For the text-containing cell, return its midpoint in [x, y] coordinate format. 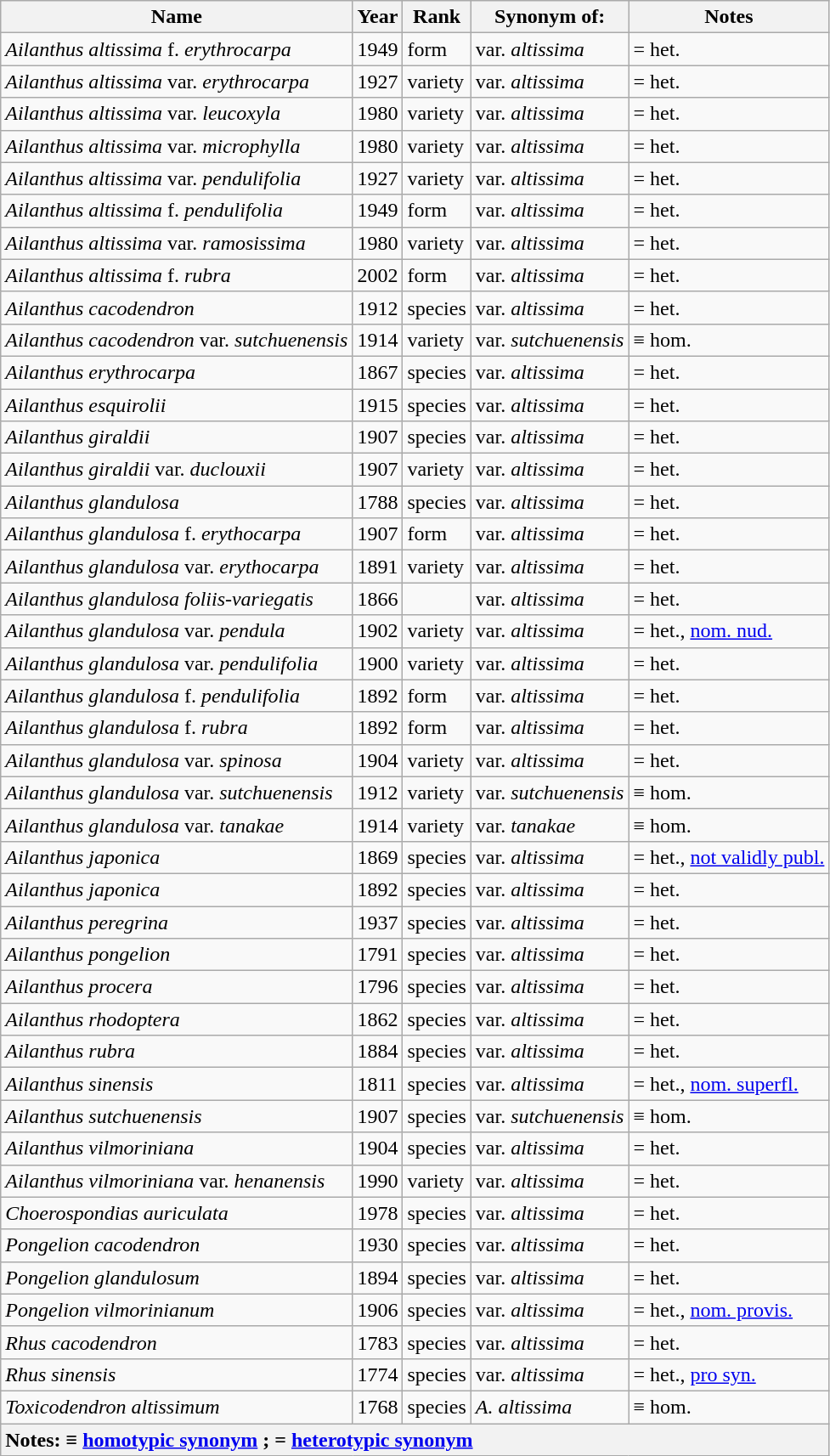
Ailanthus glandulosa var. spinosa [177, 760]
Ailanthus altissima var. leucoxyla [177, 114]
1774 [377, 1374]
var. tanakae [550, 825]
2002 [377, 275]
Ailanthus glandulosa var. pendula [177, 631]
Rhus sinensis [177, 1374]
1783 [377, 1342]
Notes [729, 17]
= het., nom. nud. [729, 631]
Ailanthus sinensis [177, 1084]
Ailanthus rhodoptera [177, 1019]
Name [177, 17]
1891 [377, 567]
Ailanthus glandulosa var. sutchuenensis [177, 793]
1894 [377, 1278]
1915 [377, 405]
Notes: ≡ homotypic synonym ; = heterotypic synonym [415, 1440]
Pongelion glandulosum [177, 1278]
Toxicodendron altissimum [177, 1407]
Ailanthus glandulosa f. pendulifolia [177, 696]
Ailanthus cacodendron [177, 308]
Ailanthus glandulosa [177, 502]
Ailanthus esquirolii [177, 405]
1867 [377, 372]
Ailanthus pongelion [177, 955]
Ailanthus glandulosa var. tanakae [177, 825]
Ailanthus glandulosa f. erythocarpa [177, 534]
1869 [377, 857]
Ailanthus vilmoriniana [177, 1148]
Ailanthus altissima f. rubra [177, 275]
1902 [377, 631]
Ailanthus sutchuenensis [177, 1116]
Rhus cacodendron [177, 1342]
Ailanthus peregrina [177, 922]
Rank [437, 17]
1990 [377, 1181]
= het., pro syn. [729, 1374]
Ailanthus glandulosa var. erythocarpa [177, 567]
Ailanthus altissima f. erythrocarpa [177, 49]
Ailanthus altissima f. pendulifolia [177, 211]
Ailanthus altissima var. microphylla [177, 146]
1811 [377, 1084]
Ailanthus glandulosa foliis-variegatis [177, 599]
Ailanthus glandulosa var. pendulifolia [177, 663]
A. altissima [550, 1407]
Ailanthus erythrocarpa [177, 372]
1978 [377, 1213]
Pongelion vilmorinianum [177, 1310]
Synonym of: [550, 17]
Year [377, 17]
1768 [377, 1407]
Ailanthus cacodendron var. sutchuenensis [177, 340]
Ailanthus giraldii var. duclouxii [177, 470]
1937 [377, 922]
Ailanthus rubra [177, 1052]
Choerospondias auriculata [177, 1213]
Ailanthus altissima var. erythrocarpa [177, 82]
1884 [377, 1052]
1930 [377, 1245]
1900 [377, 663]
1866 [377, 599]
1788 [377, 502]
1796 [377, 987]
Ailanthus procera [177, 987]
Ailanthus altissima var. pendulifolia [177, 178]
= het., not validly publ. [729, 857]
Ailanthus giraldii [177, 437]
Ailanthus glandulosa f. rubra [177, 728]
1862 [377, 1019]
1906 [377, 1310]
Pongelion cacodendron [177, 1245]
Ailanthus altissima var. ramosissima [177, 243]
= het., nom. provis. [729, 1310]
Ailanthus vilmoriniana var. henanensis [177, 1181]
1791 [377, 955]
= het., nom. superfl. [729, 1084]
